Scan for the cell matching the given text and deliver its (x, y) coordinate at center. 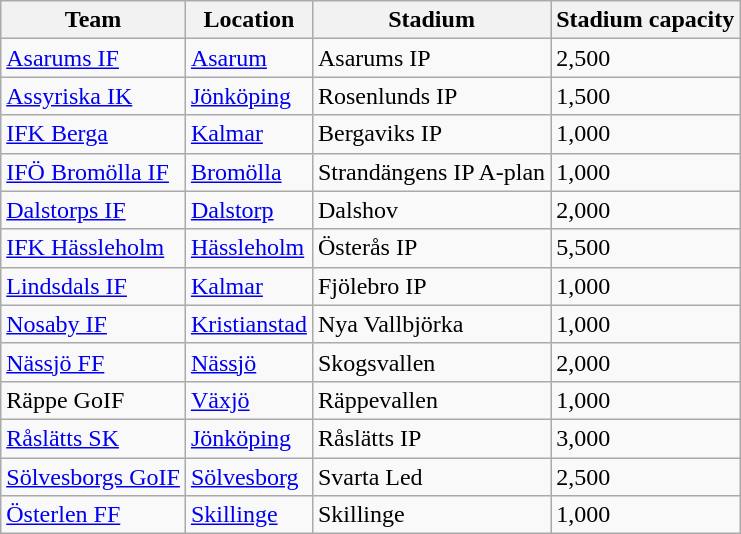
Råslätts IP (431, 438)
5,500 (646, 248)
Bergaviks IP (431, 134)
Kristianstad (248, 324)
Dalstorp (248, 210)
Råslätts SK (94, 438)
Team (94, 20)
Stadium (431, 20)
Dalstorps IF (94, 210)
Strandängens IP A-plan (431, 172)
Skogsvallen (431, 362)
Rosenlunds IP (431, 96)
Nässjö FF (94, 362)
Svarta Led (431, 477)
Bromölla (248, 172)
Asarums IP (431, 58)
Räppevallen (431, 400)
Hässleholm (248, 248)
Fjölebro IP (431, 286)
Österås IP (431, 248)
Sölvesborg (248, 477)
Nässjö (248, 362)
Dalshov (431, 210)
Växjö (248, 400)
Assyriska IK (94, 96)
IFÖ Bromölla IF (94, 172)
Sölvesborgs GoIF (94, 477)
Stadium capacity (646, 20)
Nya Vallbjörka (431, 324)
Lindsdals IF (94, 286)
Asarum (248, 58)
Asarums IF (94, 58)
3,000 (646, 438)
1,500 (646, 96)
Location (248, 20)
IFK Berga (94, 134)
IFK Hässleholm (94, 248)
Nosaby IF (94, 324)
Räppe GoIF (94, 400)
Österlen FF (94, 515)
